Return (x, y) of the center of cell containing provided text 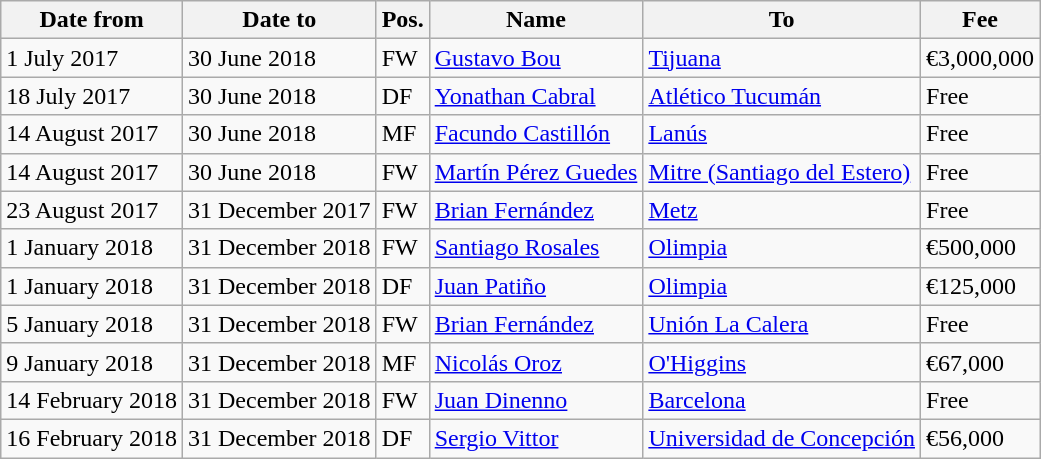
Mitre (Santiago del Estero) (782, 172)
Pos. (402, 20)
Universidad de Concepción (782, 438)
Lanús (782, 134)
14 February 2018 (92, 400)
Fee (980, 20)
9 January 2018 (92, 362)
31 December 2017 (279, 210)
Date to (279, 20)
Nicolás Oroz (536, 362)
Unión La Calera (782, 324)
Metz (782, 210)
Tijuana (782, 58)
Facundo Castillón (536, 134)
Gustavo Bou (536, 58)
To (782, 20)
Juan Dinenno (536, 400)
€3,000,000 (980, 58)
€125,000 (980, 286)
Barcelona (782, 400)
1 July 2017 (92, 58)
€67,000 (980, 362)
23 August 2017 (92, 210)
16 February 2018 (92, 438)
Juan Patiño (536, 286)
5 January 2018 (92, 324)
Yonathan Cabral (536, 96)
Santiago Rosales (536, 248)
Name (536, 20)
Atlético Tucumán (782, 96)
Date from (92, 20)
Martín Pérez Guedes (536, 172)
O'Higgins (782, 362)
Sergio Vittor (536, 438)
€500,000 (980, 248)
€56,000 (980, 438)
18 July 2017 (92, 96)
